Extract the (x, y) coordinate from the center of the cell holding the provided text.  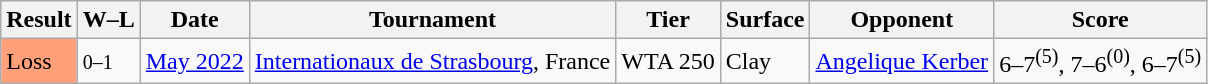
Internationaux de Strasbourg, France (432, 62)
Tier (668, 20)
Date (194, 20)
W–L (108, 20)
May 2022 (194, 62)
6–7(5), 7–6(0), 6–7(5) (1100, 62)
WTA 250 (668, 62)
Angelique Kerber (902, 62)
Loss (39, 62)
Opponent (902, 20)
Score (1100, 20)
0–1 (108, 62)
Clay (765, 62)
Surface (765, 20)
Result (39, 20)
Tournament (432, 20)
